Scan for the cell matching the given text and deliver its (X, Y) coordinate at center. 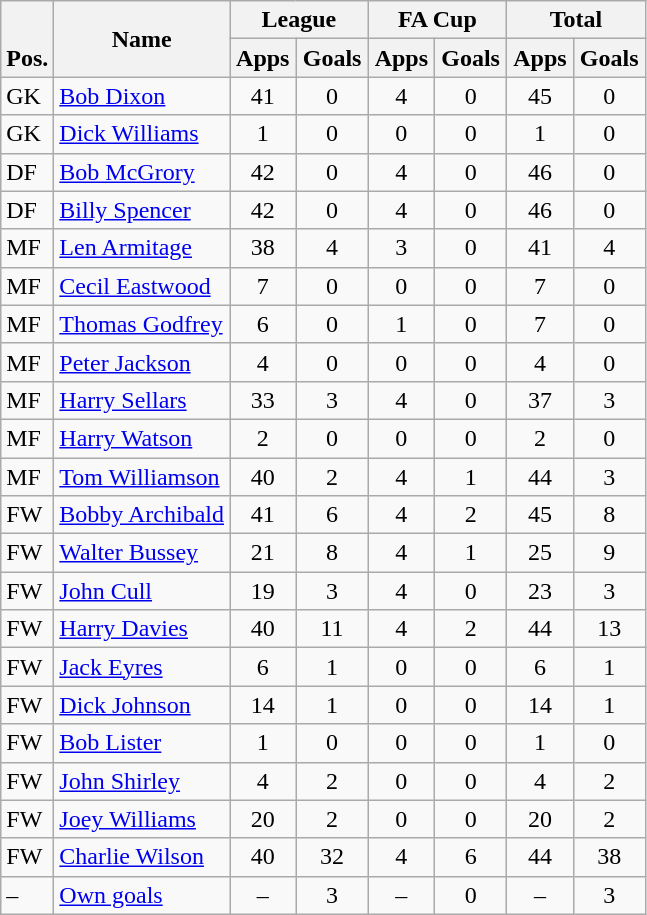
Harry Watson (142, 438)
Tom Williamson (142, 477)
32 (332, 857)
FA Cup (438, 20)
Bob McGrory (142, 172)
13 (609, 629)
Bob Lister (142, 743)
25 (540, 553)
Cecil Eastwood (142, 286)
Harry Sellars (142, 400)
Harry Davies (142, 629)
Bob Dixon (142, 96)
League (300, 20)
John Cull (142, 591)
9 (609, 553)
Charlie Wilson (142, 857)
19 (264, 591)
Own goals (142, 895)
Billy Spencer (142, 210)
23 (540, 591)
Jack Eyres (142, 667)
Dick Johnson (142, 705)
Dick Williams (142, 134)
Pos. (28, 39)
21 (264, 553)
Name (142, 39)
Thomas Godfrey (142, 324)
11 (332, 629)
33 (264, 400)
37 (540, 400)
Bobby Archibald (142, 515)
Total (576, 20)
Len Armitage (142, 248)
Joey Williams (142, 819)
Walter Bussey (142, 553)
John Shirley (142, 781)
Peter Jackson (142, 362)
